Determine the [X, Y] coordinate at the center of the cell enclosing the given text.  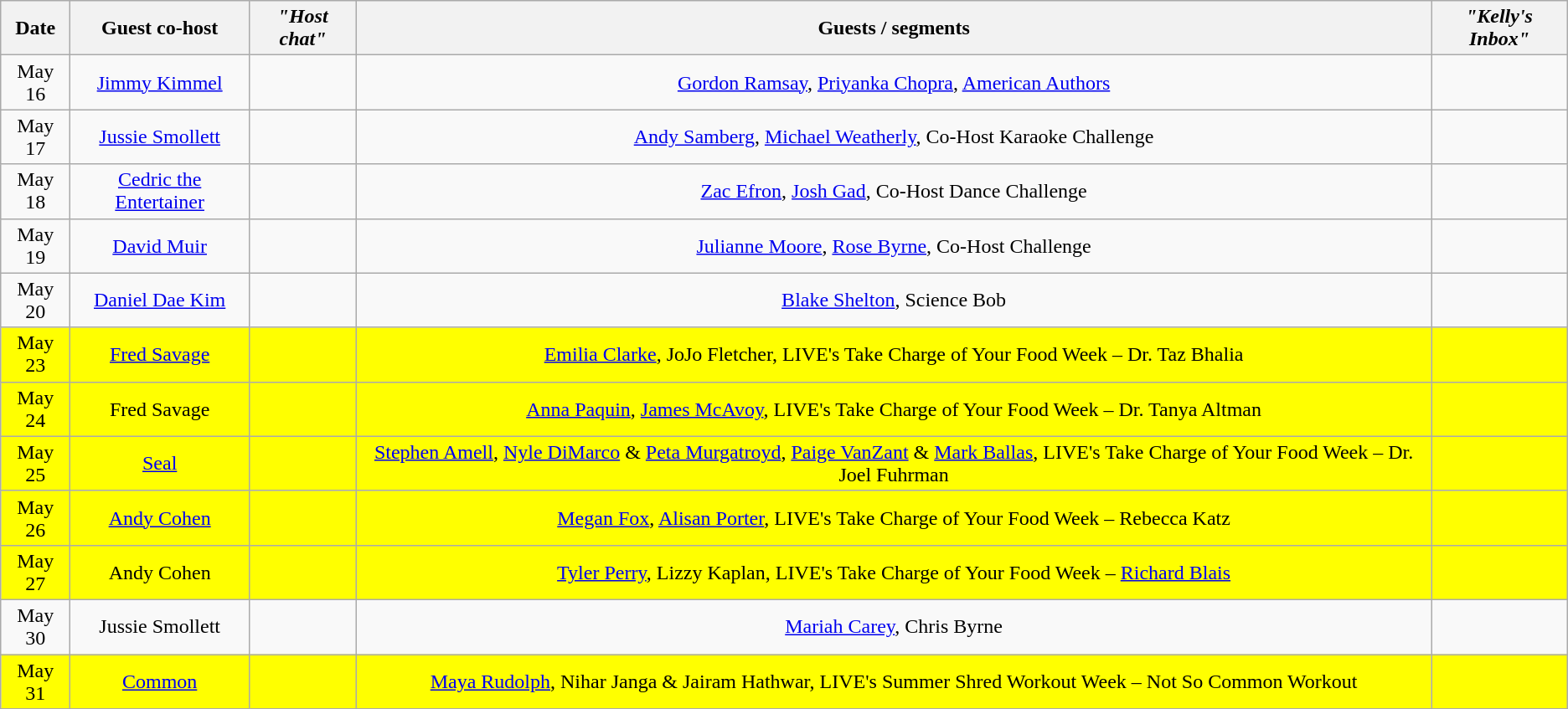
David Muir [160, 246]
Stephen Amell, Nyle DiMarco & Peta Murgatroyd, Paige VanZant & Mark Ballas, LIVE's Take Charge of Your Food Week – Dr. Joel Fuhrman [895, 464]
Megan Fox, Alisan Porter, LIVE's Take Charge of Your Food Week – Rebecca Katz [895, 517]
May 23 [35, 355]
Tyler Perry, Lizzy Kaplan, LIVE's Take Charge of Your Food Week – Richard Blais [895, 573]
Zac Efron, Josh Gad, Co-Host Dance Challenge [895, 191]
"Host chat" [303, 28]
May 27 [35, 573]
May 26 [35, 517]
Common [160, 681]
Blake Shelton, Science Bob [895, 300]
Emilia Clarke, JoJo Fletcher, LIVE's Take Charge of Your Food Week – Dr. Taz Bhalia [895, 355]
May 24 [35, 408]
May 31 [35, 681]
Maya Rudolph, Nihar Janga & Jairam Hathwar, LIVE's Summer Shred Workout Week – Not So Common Workout [895, 681]
Seal [160, 464]
Mariah Carey, Chris Byrne [895, 626]
Julianne Moore, Rose Byrne, Co-Host Challenge [895, 246]
Cedric the Entertainer [160, 191]
May 16 [35, 82]
May 17 [35, 137]
May 25 [35, 464]
Daniel Dae Kim [160, 300]
May 19 [35, 246]
Jimmy Kimmel [160, 82]
Date [35, 28]
May 30 [35, 626]
"Kelly's Inbox" [1499, 28]
Guest co-host [160, 28]
Anna Paquin, James McAvoy, LIVE's Take Charge of Your Food Week – Dr. Tanya Altman [895, 408]
Guests / segments [895, 28]
May 20 [35, 300]
Gordon Ramsay, Priyanka Chopra, American Authors [895, 82]
May 18 [35, 191]
Andy Samberg, Michael Weatherly, Co-Host Karaoke Challenge [895, 137]
